Output the [X, Y] coordinate of the center of the cell containing the given text.  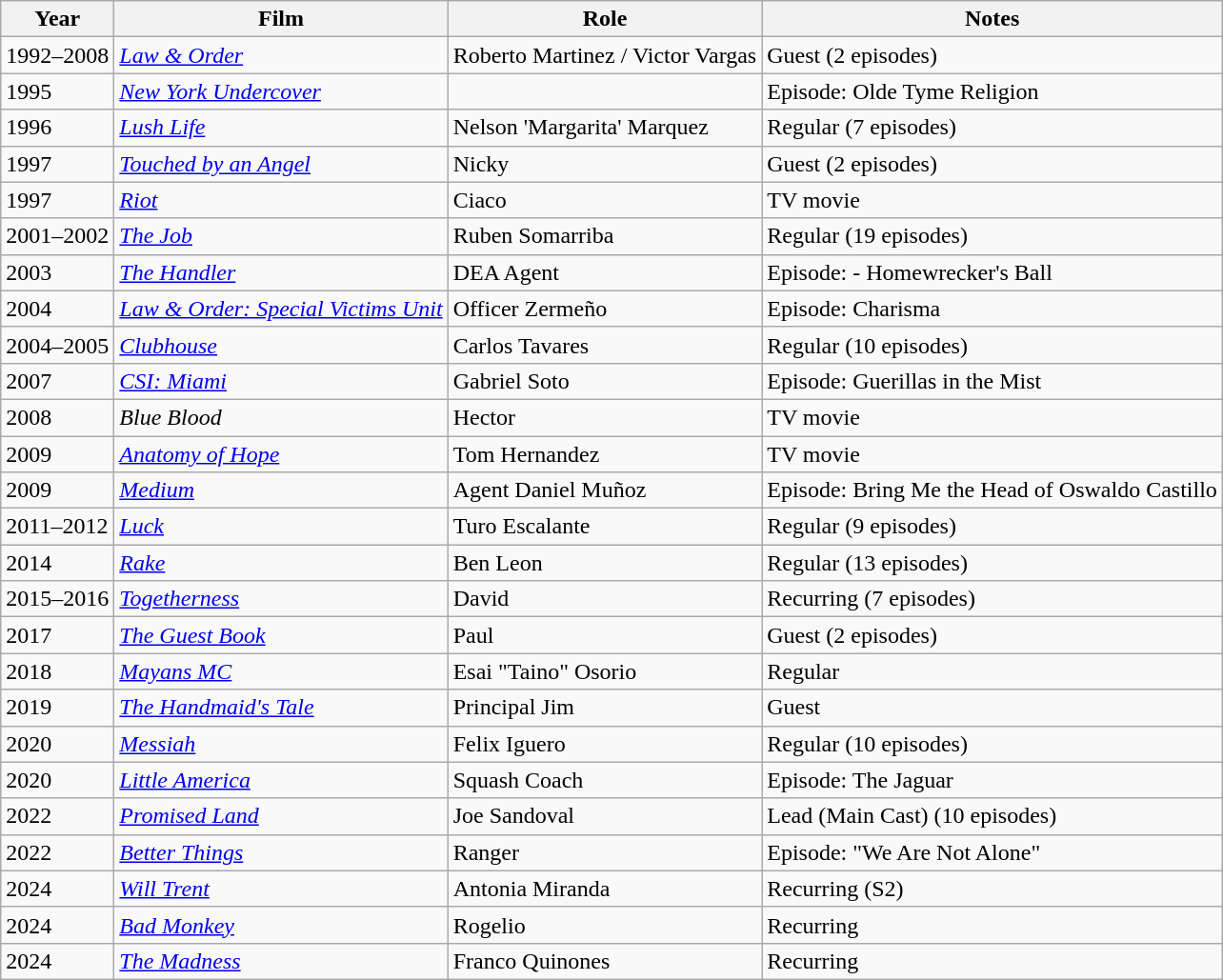
New York Undercover [281, 91]
Film [281, 19]
Episode: Bring Me the Head of Oswaldo Castillo [992, 490]
Recurring (7 episodes) [992, 599]
2015–2016 [57, 599]
2017 [57, 635]
Regular (7 episodes) [992, 128]
Promised Land [281, 816]
Esai "Taino" Osorio [605, 671]
Joe Sandoval [605, 816]
Episode: "We Are Not Alone" [992, 852]
Anatomy of Hope [281, 454]
Antonia Miranda [605, 889]
Episode: The Jaguar [992, 780]
Role [605, 19]
Little America [281, 780]
Nelson 'Margarita' Marquez [605, 128]
Bad Monkey [281, 925]
Principal Jim [605, 708]
Clubhouse [281, 345]
Episode: Olde Tyme Religion [992, 91]
2007 [57, 381]
Luck [281, 527]
Episode: Guerillas in the Mist [992, 381]
Notes [992, 19]
Regular (9 episodes) [992, 527]
2004 [57, 309]
Rake [281, 563]
2018 [57, 671]
Turo Escalante [605, 527]
Squash Coach [605, 780]
2019 [57, 708]
Recurring (S2) [992, 889]
Togetherness [281, 599]
Guest [992, 708]
Year [57, 19]
Episode: Charisma [992, 309]
Paul [605, 635]
The Handler [281, 272]
Hector [605, 417]
CSI: Miami [281, 381]
Carlos Tavares [605, 345]
The Madness [281, 961]
Rogelio [605, 925]
Tom Hernandez [605, 454]
Agent Daniel Muñoz [605, 490]
2008 [57, 417]
David [605, 599]
2003 [57, 272]
The Handmaid's Tale [281, 708]
Regular (19 episodes) [992, 236]
Regular (13 episodes) [992, 563]
1992–2008 [57, 55]
The Guest Book [281, 635]
Gabriel Soto [605, 381]
Episode: - Homewrecker's Ball [992, 272]
1996 [57, 128]
2014 [57, 563]
1995 [57, 91]
Law & Order: Special Victims Unit [281, 309]
Mayans MC [281, 671]
Ranger [605, 852]
Will Trent [281, 889]
Riot [281, 200]
Law & Order [281, 55]
Ruben Somarriba [605, 236]
DEA Agent [605, 272]
2011–2012 [57, 527]
Touched by an Angel [281, 164]
Roberto Martinez / Victor Vargas [605, 55]
Felix Iguero [605, 744]
Franco Quinones [605, 961]
Messiah [281, 744]
Lead (Main Cast) (10 episodes) [992, 816]
Medium [281, 490]
Better Things [281, 852]
The Job [281, 236]
2004–2005 [57, 345]
Ciaco [605, 200]
Blue Blood [281, 417]
Officer Zermeño [605, 309]
Regular [992, 671]
Ben Leon [605, 563]
Lush Life [281, 128]
Nicky [605, 164]
2001–2002 [57, 236]
